Extract the (x, y) coordinate from the center of the cell holding the provided text.  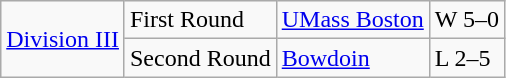
Bowdoin (352, 58)
W 5–0 (466, 20)
L 2–5 (466, 58)
Division III (63, 39)
Second Round (200, 58)
First Round (200, 20)
UMass Boston (352, 20)
